Return the [X, Y] coordinate for the center point of the cell that contains the specified text.  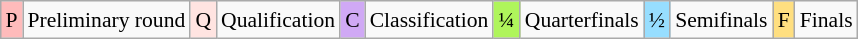
Classification [430, 20]
Semifinals [721, 20]
Quarterfinals [582, 20]
Preliminary round [106, 20]
Finals [826, 20]
P [11, 20]
¼ [506, 20]
C [352, 20]
F [784, 20]
Qualification [278, 20]
Q [203, 20]
½ [657, 20]
